Identify which cell holds the provided text, then report its (x, y) central coordinate. 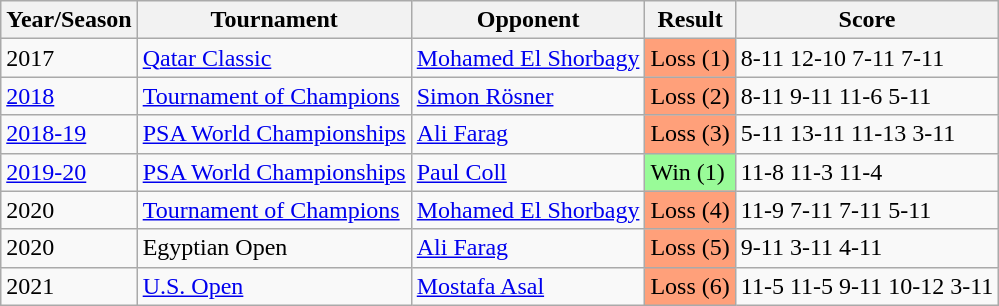
Opponent (528, 20)
2021 (69, 286)
Loss (6) (690, 286)
Loss (4) (690, 210)
2017 (69, 58)
Win (1) (690, 172)
11-9 7-11 7-11 5-11 (866, 210)
Loss (5) (690, 248)
2018 (69, 96)
5-11 13-11 11-13 3-11 (866, 134)
11-5 11-5 9-11 10-12 3-11 (866, 286)
8-11 9-11 11-6 5-11 (866, 96)
Year/Season (69, 20)
2019-20 (69, 172)
Egyptian Open (274, 248)
Mostafa Asal (528, 286)
Paul Coll (528, 172)
U.S. Open (274, 286)
9-11 3-11 4-11 (866, 248)
Simon Rösner (528, 96)
Qatar Classic (274, 58)
Score (866, 20)
Loss (1) (690, 58)
Loss (3) (690, 134)
Tournament (274, 20)
2018-19 (69, 134)
Result (690, 20)
11-8 11-3 11-4 (866, 172)
8-11 12-10 7-11 7-11 (866, 58)
Loss (2) (690, 96)
